Pinpoint the cell where the given text exists, returning its (x, y) midpoint coordinate. 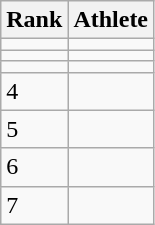
Athlete (111, 20)
4 (34, 91)
Rank (34, 20)
5 (34, 129)
7 (34, 205)
6 (34, 167)
